Extract the (X, Y) coordinate from the center of the cell holding the provided text.  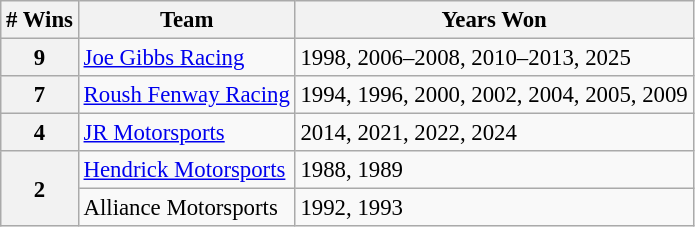
Hendrick Motorsports (186, 170)
Years Won (494, 20)
2014, 2021, 2022, 2024 (494, 133)
Roush Fenway Racing (186, 95)
4 (40, 133)
# Wins (40, 20)
Alliance Motorsports (186, 208)
7 (40, 95)
Team (186, 20)
2 (40, 188)
Joe Gibbs Racing (186, 58)
1994, 1996, 2000, 2002, 2004, 2005, 2009 (494, 95)
1988, 1989 (494, 170)
JR Motorsports (186, 133)
1992, 1993 (494, 208)
1998, 2006–2008, 2010–2013, 2025 (494, 58)
9 (40, 58)
